For the text-containing cell, return its midpoint in (X, Y) coordinate format. 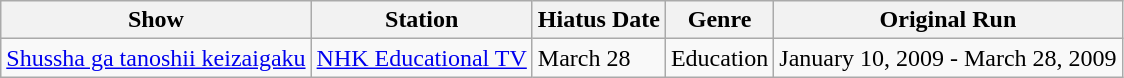
January 10, 2009 - March 28, 2009 (948, 58)
Show (156, 20)
Station (422, 20)
Hiatus Date (598, 20)
Education (719, 58)
Genre (719, 20)
Original Run (948, 20)
March 28 (598, 58)
Shussha ga tanoshii keizaigaku (156, 58)
NHK Educational TV (422, 58)
